Identify which cell holds the provided text, then report its (x, y) central coordinate. 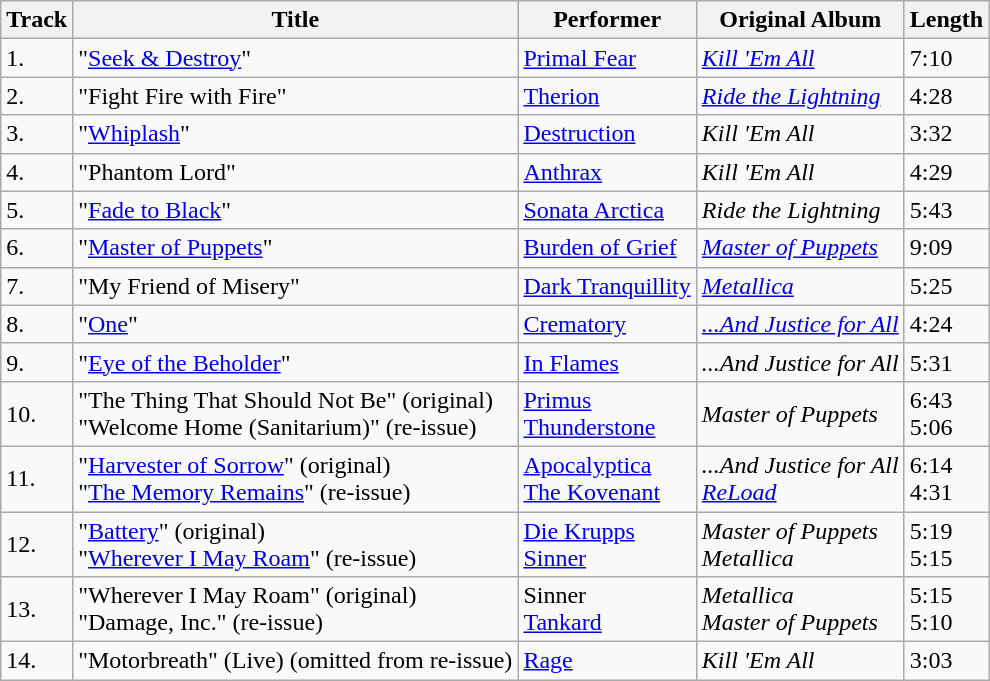
6. (37, 248)
4:24 (946, 324)
2. (37, 96)
Length (946, 20)
ApocalypticaThe Kovenant (607, 478)
5:25 (946, 286)
"One" (296, 324)
Dark Tranquillity (607, 286)
Original Album (800, 20)
9:09 (946, 248)
Performer (607, 20)
9. (37, 362)
5:195:15 (946, 544)
6:144:31 (946, 478)
Sonata Arctica (607, 210)
5:31 (946, 362)
"Eye of the Beholder" (296, 362)
Title (296, 20)
Metallica (800, 286)
"Seek & Destroy" (296, 58)
Master of PuppetsMetallica (800, 544)
Rage (607, 661)
3. (37, 134)
3:32 (946, 134)
8. (37, 324)
11. (37, 478)
7:10 (946, 58)
10. (37, 414)
7. (37, 286)
1. (37, 58)
Track (37, 20)
"Fight Fire with Fire" (296, 96)
"Motorbreath" (Live) (omitted from re-issue) (296, 661)
14. (37, 661)
Anthrax (607, 172)
...And Justice for AllReLoad (800, 478)
6:435:06 (946, 414)
MetallicaMaster of Puppets (800, 610)
"Wherever I May Roam" (original)"Damage, Inc." (re-issue) (296, 610)
Die KruppsSinner (607, 544)
3:03 (946, 661)
Crematory (607, 324)
12. (37, 544)
Destruction (607, 134)
Therion (607, 96)
"The Thing That Should Not Be" (original)"Welcome Home (Sanitarium)" (re-issue) (296, 414)
"Phantom Lord" (296, 172)
4:28 (946, 96)
4:29 (946, 172)
"Battery" (original)"Wherever I May Roam" (re-issue) (296, 544)
"My Friend of Misery" (296, 286)
"Harvester of Sorrow" (original)"The Memory Remains" (re-issue) (296, 478)
13. (37, 610)
SinnerTankard (607, 610)
In Flames (607, 362)
Primal Fear (607, 58)
"Whiplash" (296, 134)
4. (37, 172)
Burden of Grief (607, 248)
5:155:10 (946, 610)
PrimusThunderstone (607, 414)
5. (37, 210)
5:43 (946, 210)
"Master of Puppets" (296, 248)
"Fade to Black" (296, 210)
